Provide the (x, y) coordinate of the cell's center where the given text is located.  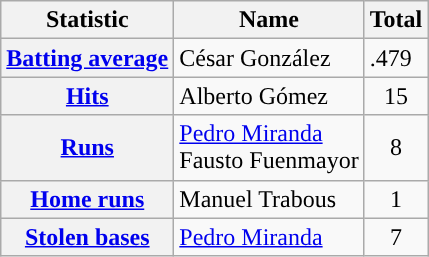
Statistic (88, 20)
Home runs (88, 199)
Name (269, 20)
Batting average (88, 58)
Manuel Trabous (269, 199)
Runs (88, 148)
1 (396, 199)
Stolen bases (88, 237)
Hits (88, 96)
7 (396, 237)
8 (396, 148)
.479 (396, 58)
Alberto Gómez (269, 96)
Pedro Miranda (269, 237)
Pedro Miranda Fausto Fuenmayor (269, 148)
15 (396, 96)
Total (396, 20)
César González (269, 58)
